Determine the [X, Y] coordinate at the center of the cell enclosing the given text.  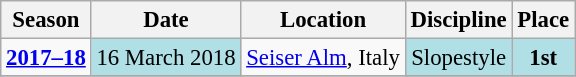
1st [543, 58]
2017–18 [46, 58]
Location [323, 20]
Seiser Alm, Italy [323, 58]
16 March 2018 [166, 58]
Season [46, 20]
Date [166, 20]
Slopestyle [458, 58]
Place [543, 20]
Discipline [458, 20]
